Return [x, y] of the center of cell containing provided text 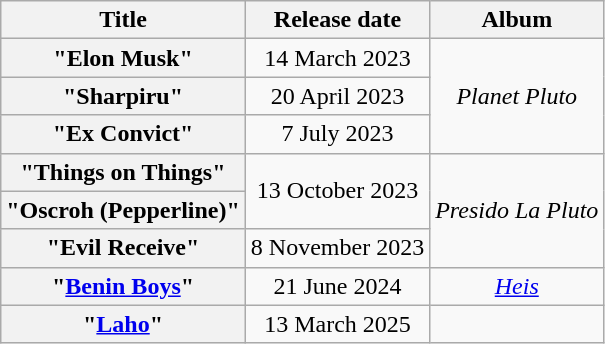
"Ex Convict" [124, 134]
20 April 2023 [337, 96]
"Laho" [124, 324]
"Evil Receive" [124, 248]
14 March 2023 [337, 58]
13 March 2025 [337, 324]
"Things on Things" [124, 172]
Heis [517, 286]
13 October 2023 [337, 191]
"Sharpiru" [124, 96]
Planet Pluto [517, 96]
7 July 2023 [337, 134]
Release date [337, 20]
Presido La Pluto [517, 210]
21 June 2024 [337, 286]
Title [124, 20]
8 November 2023 [337, 248]
Album [517, 20]
"Oscroh (Pepperline)" [124, 210]
"Benin Boys" [124, 286]
"Elon Musk" [124, 58]
